Search for the cell housing the specified text and yield its (X, Y) center coordinate. 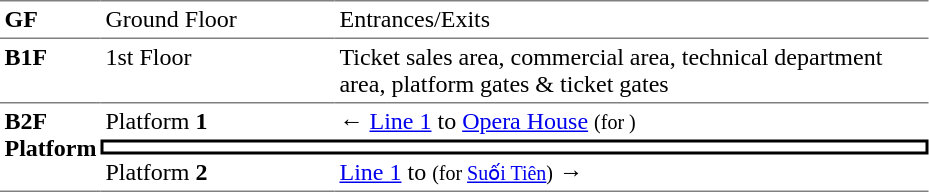
GF (50, 19)
← Line 1 to Opera House (for ) (632, 121)
Platform 2 (218, 173)
Ticket sales area, commercial area, technical department area, platform gates & ticket gates (632, 70)
B2FPlatform (50, 147)
Platform 1 (218, 121)
Line 1 to (for Suối Tiên) → (632, 173)
1st Floor (218, 70)
Ground Floor (218, 19)
Entrances/Exits (632, 19)
B1F (50, 70)
